From the cell containing the given text, extract its center point as (x, y) coordinate. 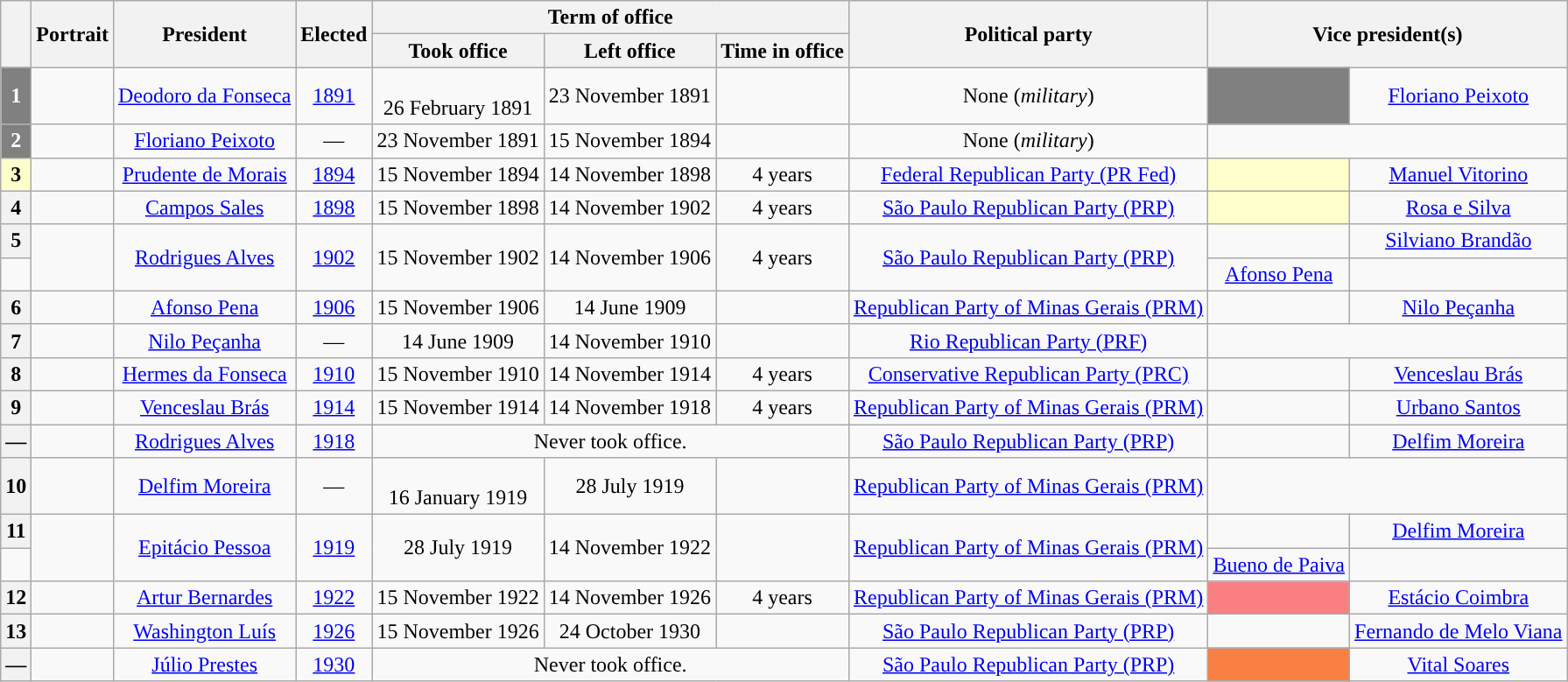
Fernando de Melo Viana (1459, 631)
1918 (334, 440)
Federal Republican Party (PR Fed) (1029, 174)
15 November 1926 (458, 631)
14 November 1898 (629, 174)
Deodoro da Fonseca (204, 96)
24 October 1930 (629, 631)
14 November 1918 (629, 407)
8 (16, 374)
1894 (334, 174)
15 November 1922 (458, 598)
1926 (334, 631)
14 November 1906 (629, 257)
Rio Republican Party (PRF) (1029, 341)
5 (16, 241)
14 November 1910 (629, 341)
15 November 1898 (458, 207)
12 (16, 598)
11 (16, 531)
6 (16, 307)
14 November 1926 (629, 598)
1902 (334, 257)
Artur Bernardes (204, 598)
Elected (334, 34)
Rosa e Silva (1459, 207)
14 November 1914 (629, 374)
Left office (629, 51)
26 February 1891 (458, 96)
Vice president(s) (1388, 34)
13 (16, 631)
Estácio Coimbra (1459, 598)
Conservative Republican Party (PRC) (1029, 374)
1914 (334, 407)
4 (16, 207)
Time in office (783, 51)
1898 (334, 207)
1930 (334, 664)
Portrait (73, 34)
7 (16, 341)
15 November 1914 (458, 407)
Washington Luís (204, 631)
9 (16, 407)
President (204, 34)
Silviano Brandão (1459, 241)
1910 (334, 374)
1906 (334, 307)
Campos Sales (204, 207)
Political party (1029, 34)
Took office (458, 51)
15 November 1902 (458, 257)
Urbano Santos (1459, 407)
Term of office (611, 18)
10 (16, 487)
Manuel Vitorino (1459, 174)
Bueno de Paiva (1279, 565)
3 (16, 174)
Prudente de Morais (204, 174)
16 January 1919 (458, 487)
15 November 1906 (458, 307)
14 November 1922 (629, 548)
1922 (334, 598)
1919 (334, 548)
1891 (334, 96)
14 November 1902 (629, 207)
2 (16, 141)
Epitácio Pessoa (204, 548)
Hermes da Fonseca (204, 374)
Júlio Prestes (204, 664)
15 November 1910 (458, 374)
1 (16, 96)
Vital Soares (1459, 664)
